Find where the given text appears and provide that cell's center as [x, y] coordinate. 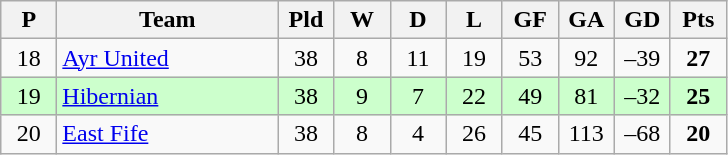
Pld [306, 20]
4 [418, 134]
9 [362, 96]
D [418, 20]
L [474, 20]
–32 [642, 96]
92 [586, 58]
East Fife [168, 134]
53 [530, 58]
113 [586, 134]
–68 [642, 134]
11 [418, 58]
7 [418, 96]
W [362, 20]
18 [29, 58]
26 [474, 134]
27 [698, 58]
49 [530, 96]
45 [530, 134]
GF [530, 20]
22 [474, 96]
Pts [698, 20]
Ayr United [168, 58]
GD [642, 20]
Team [168, 20]
GA [586, 20]
25 [698, 96]
81 [586, 96]
–39 [642, 58]
Hibernian [168, 96]
P [29, 20]
